Return [x, y] of the center of cell containing provided text 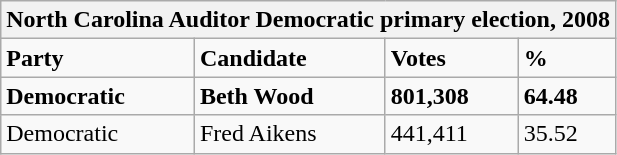
Beth Wood [290, 96]
441,411 [452, 134]
% [566, 58]
801,308 [452, 96]
Votes [452, 58]
Candidate [290, 58]
Party [98, 58]
64.48 [566, 96]
Fred Aikens [290, 134]
North Carolina Auditor Democratic primary election, 2008 [308, 20]
35.52 [566, 134]
